Scan for the cell matching the given text and deliver its [x, y] coordinate at center. 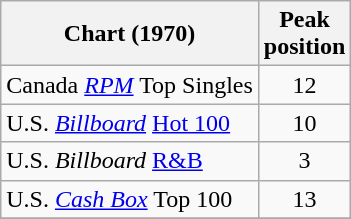
Canada RPM Top Singles [130, 85]
U.S. Cash Box Top 100 [130, 199]
Chart (1970) [130, 34]
13 [304, 199]
12 [304, 85]
U.S. Billboard Hot 100 [130, 123]
10 [304, 123]
Peakposition [304, 34]
U.S. Billboard R&B [130, 161]
3 [304, 161]
